Search for the cell housing the specified text and yield its (x, y) center coordinate. 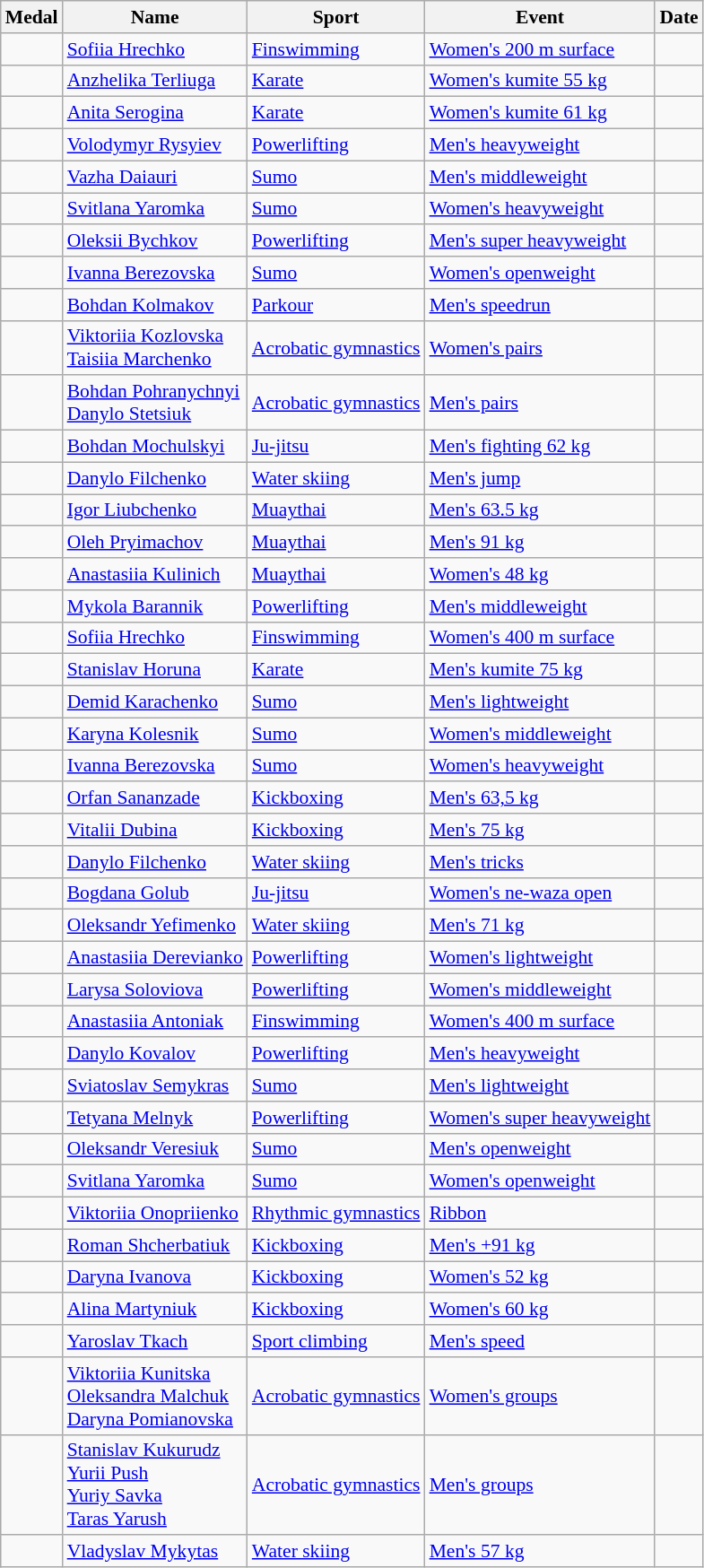
Men's fighting 62 kg (540, 447)
Men's pairs (540, 404)
Women's 48 kg (540, 574)
Anastasiia Antoniak (155, 1022)
Vladyslav Mykytas (155, 1552)
Sport (336, 17)
Medal (32, 17)
Alina Martyniuk (155, 1310)
Women's kumite 61 kg (540, 113)
Karyna Kolesnik (155, 734)
Sport climbing (336, 1341)
Sviatoslav Semykras (155, 1085)
Men's jump (540, 478)
Igor Liubchenko (155, 510)
Anita Serogina (155, 113)
Women's 200 m surface (540, 49)
Men's tricks (540, 862)
Oleh Pryimachov (155, 543)
Oleksii Bychkov (155, 241)
Women's kumite 55 kg (540, 81)
Stanislav KukurudzYurii PushYuriy SavkaTaras Yarush (155, 1485)
Men's 63,5 kg (540, 798)
Men's kumite 75 kg (540, 670)
Women's super heavyweight (540, 1118)
Mykola Barannik (155, 606)
Men's groups (540, 1485)
Men's 57 kg (540, 1552)
Men's 71 kg (540, 926)
Orfan Sananzade (155, 798)
Men's speed (540, 1341)
Men's super heavyweight (540, 241)
Men's speedrun (540, 305)
Women's 60 kg (540, 1310)
Anastasiia Kulinich (155, 574)
Women's 52 kg (540, 1277)
Men's openweight (540, 1149)
Bohdan Mochulskyi (155, 447)
Vazha Daiauri (155, 177)
Daryna Ivanova (155, 1277)
Ribbon (540, 1214)
Larysa Soloviova (155, 989)
Oleksandr Yefimenko (155, 926)
Viktoriia Onopriienko (155, 1214)
Danylo Kovalov (155, 1054)
Vitalii Dubina (155, 830)
Event (540, 17)
Tetyana Melnyk (155, 1118)
Bohdan Kolmakov (155, 305)
Stanislav Horuna (155, 670)
Men's 75 kg (540, 830)
Women's ne-waza open (540, 893)
Volodymyr Rysyiev (155, 145)
Demid Karachenko (155, 702)
Men's 91 kg (540, 543)
Yaroslav Tkach (155, 1341)
Bohdan PohranychnyiDanylo Stetsiuk (155, 404)
Anzhelika Terliuga (155, 81)
Anastasiia Derevianko (155, 958)
Oleksandr Veresiuk (155, 1149)
Bogdana Golub (155, 893)
Viktoriia KozlovskaTaisiia Marchenko (155, 348)
Name (155, 17)
Women's lightweight (540, 958)
Men's +91 kg (540, 1245)
Women's pairs (540, 348)
Viktoriia KunitskaOleksandra MalchukDaryna Pomianovska (155, 1396)
Date (678, 17)
Roman Shcherbatiuk (155, 1245)
Men's 63.5 kg (540, 510)
Rhythmic gymnastics (336, 1214)
Parkour (336, 305)
Women's groups (540, 1396)
